Output the [X, Y] coordinate of the center of the cell containing the given text.  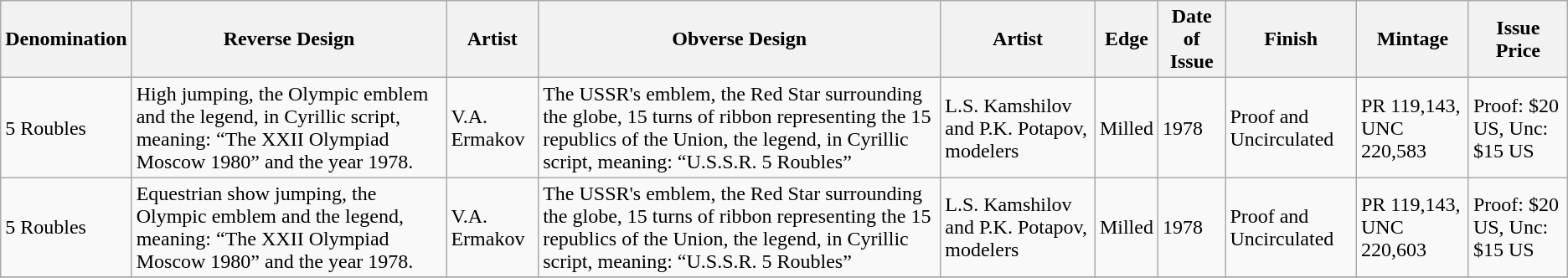
PR 119,143, UNC 220,583 [1412, 127]
Mintage [1412, 39]
Finish [1292, 39]
Reverse Design [289, 39]
High jumping, the Olympic emblem and the legend, in Cyrillic script, meaning: “The XXII Olympiad Moscow 1980” and the year 1978. [289, 127]
Edge [1126, 39]
Denomination [66, 39]
Issue Price [1518, 39]
Equestrian show jumping, the Olympic emblem and the legend, meaning: “The XXII Olympiad Moscow 1980” and the year 1978. [289, 228]
PR 119,143, UNC 220,603 [1412, 228]
Obverse Design [740, 39]
Date of Issue [1191, 39]
